Capture the cell that displays the provided text and extract its [X, Y] central coordinate. 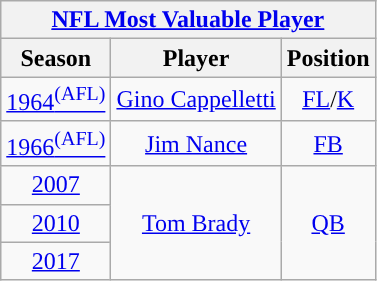
2017 [56, 261]
Tom Brady [196, 223]
2007 [56, 185]
2010 [56, 223]
NFL Most Valuable Player [188, 20]
QB [328, 223]
Player [196, 58]
Gino Cappelletti [196, 100]
Position [328, 58]
Jim Nance [196, 144]
FB [328, 144]
Season [56, 58]
FL/K [328, 100]
1964(AFL) [56, 100]
1966(AFL) [56, 144]
